Search for the cell housing the specified text and yield its [X, Y] center coordinate. 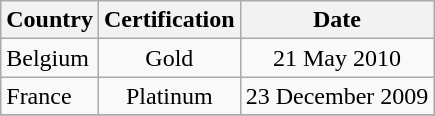
Country [50, 20]
France [50, 96]
Date [337, 20]
Certification [169, 20]
23 December 2009 [337, 96]
Platinum [169, 96]
Belgium [50, 58]
Gold [169, 58]
21 May 2010 [337, 58]
